Detect which cell encompasses the target text, then output its (X, Y) center coordinate. 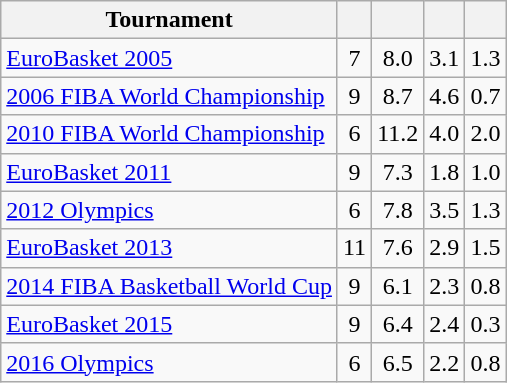
6.1 (398, 286)
1.5 (486, 248)
0.3 (486, 324)
0.7 (486, 96)
4.0 (444, 134)
6.5 (398, 362)
7.8 (398, 210)
2006 FIBA World Championship (170, 96)
1.8 (444, 172)
1.0 (486, 172)
2.4 (444, 324)
2.0 (486, 134)
11.2 (398, 134)
2012 Olympics (170, 210)
2014 FIBA Basketball World Cup (170, 286)
8.0 (398, 58)
2.9 (444, 248)
EuroBasket 2013 (170, 248)
8.7 (398, 96)
7.6 (398, 248)
3.5 (444, 210)
EuroBasket 2015 (170, 324)
Tournament (170, 20)
EuroBasket 2011 (170, 172)
EuroBasket 2005 (170, 58)
2.3 (444, 286)
7 (354, 58)
2016 Olympics (170, 362)
2010 FIBA World Championship (170, 134)
7.3 (398, 172)
2.2 (444, 362)
11 (354, 248)
4.6 (444, 96)
3.1 (444, 58)
6.4 (398, 324)
